Pinpoint the cell where the given text exists, returning its [x, y] midpoint coordinate. 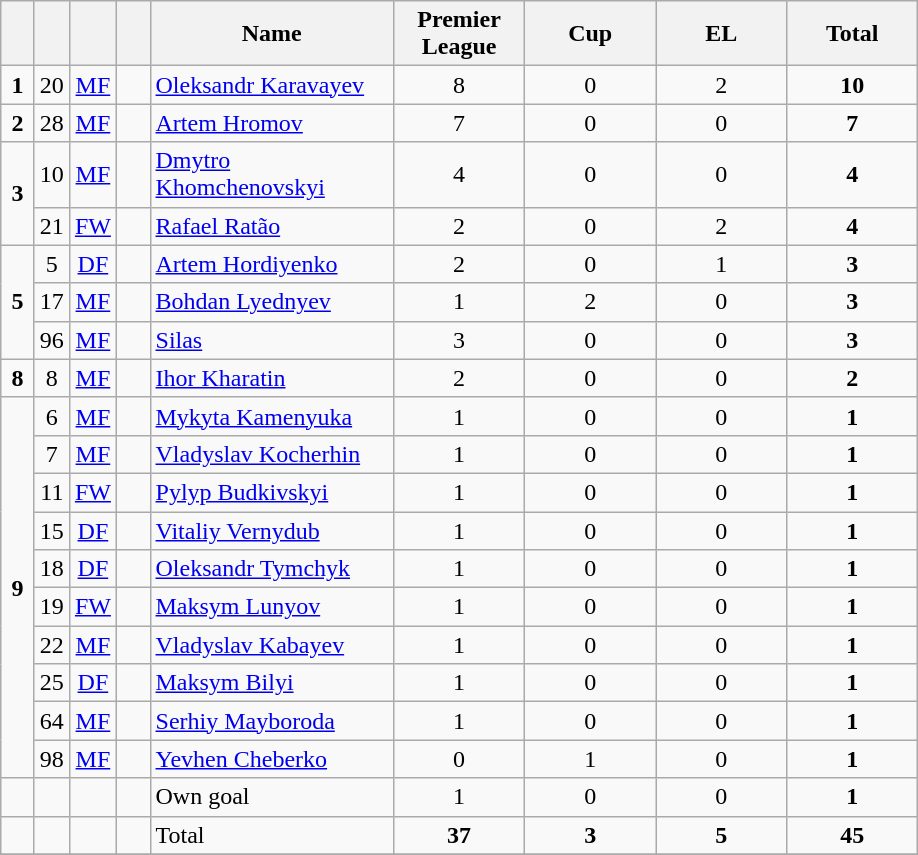
17 [52, 302]
9 [18, 588]
37 [460, 835]
22 [52, 645]
Vitaliy Vernydub [272, 531]
Premier League [460, 34]
Cup [590, 34]
Maksym Lunyov [272, 607]
Silas [272, 340]
45 [852, 835]
Dmytro Khomchenovskyi [272, 174]
Serhiy Mayboroda [272, 721]
20 [52, 85]
21 [52, 226]
11 [52, 492]
19 [52, 607]
15 [52, 531]
Maksym Bilyi [272, 683]
Ihor Kharatin [272, 378]
Own goal [272, 797]
Artem Hordiyenko [272, 264]
96 [52, 340]
64 [52, 721]
Artem Hromov [272, 123]
Pylyp Budkivskyi [272, 492]
EL [722, 34]
Oleksandr Karavayev [272, 85]
6 [52, 416]
18 [52, 569]
Vladyslav Kabayev [272, 645]
98 [52, 759]
Oleksandr Tymchyk [272, 569]
Rafael Ratão [272, 226]
28 [52, 123]
Bohdan Lyednyev [272, 302]
Vladyslav Kocherhin [272, 454]
Yevhen Cheberko [272, 759]
Mykyta Kamenyuka [272, 416]
Name [272, 34]
25 [52, 683]
